Extract the (X, Y) coordinate from the center of the cell holding the provided text.  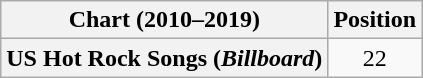
Chart (2010–2019) (164, 20)
Position (375, 20)
22 (375, 58)
US Hot Rock Songs (Billboard) (164, 58)
